For the text-containing cell, return its midpoint in [X, Y] coordinate format. 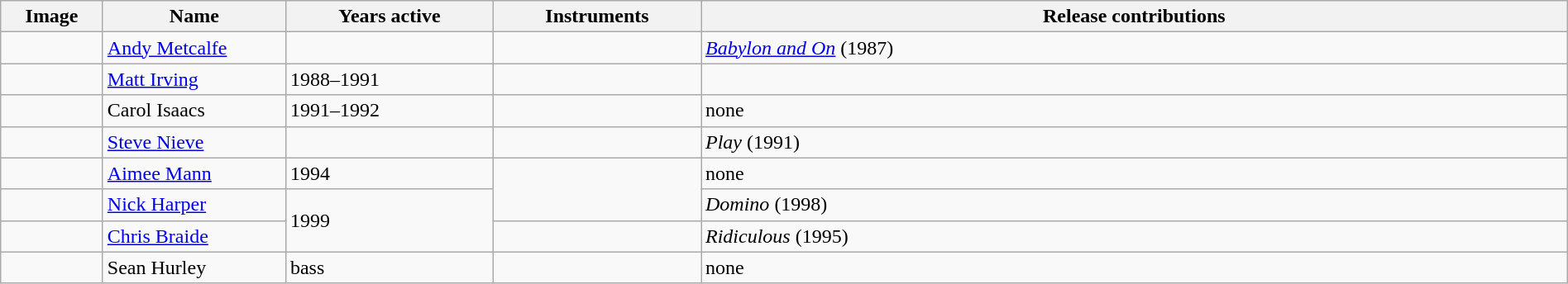
1991–1992 [389, 111]
Matt Irving [194, 79]
Years active [389, 17]
1994 [389, 173]
Name [194, 17]
Instruments [597, 17]
Nick Harper [194, 205]
Domino (1998) [1135, 205]
Babylon and On (1987) [1135, 48]
Sean Hurley [194, 267]
Steve Nieve [194, 142]
Chris Braide [194, 236]
Play (1991) [1135, 142]
1988–1991 [389, 79]
bass [389, 267]
Image [52, 17]
Aimee Mann [194, 173]
1999 [389, 220]
Release contributions [1135, 17]
Ridiculous (1995) [1135, 236]
Andy Metcalfe [194, 48]
Carol Isaacs [194, 111]
